Pinpoint the cell where the given text exists, returning its (x, y) midpoint coordinate. 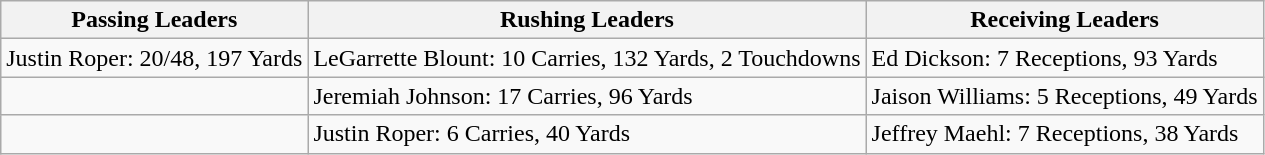
Jeffrey Maehl: 7 Receptions, 38 Yards (1064, 134)
Passing Leaders (154, 20)
Justin Roper: 6 Carries, 40 Yards (587, 134)
Ed Dickson: 7 Receptions, 93 Yards (1064, 58)
LeGarrette Blount: 10 Carries, 132 Yards, 2 Touchdowns (587, 58)
Receiving Leaders (1064, 20)
Jaison Williams: 5 Receptions, 49 Yards (1064, 96)
Justin Roper: 20/48, 197 Yards (154, 58)
Rushing Leaders (587, 20)
Jeremiah Johnson: 17 Carries, 96 Yards (587, 96)
